Search for the cell housing the specified text and yield its [x, y] center coordinate. 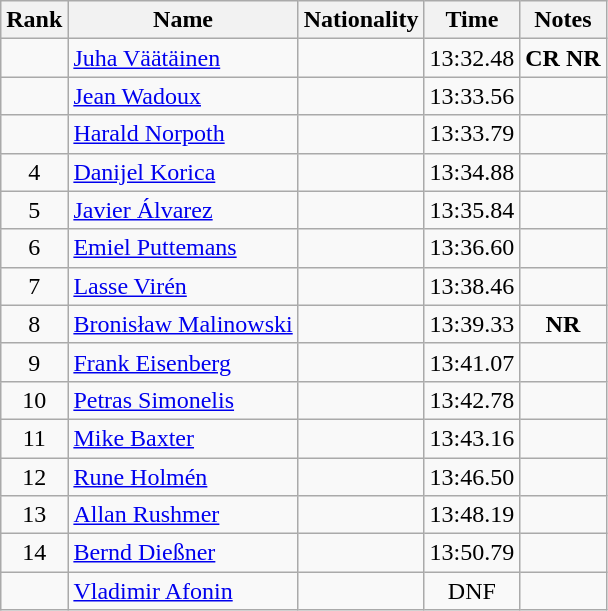
13:34.88 [472, 172]
Notes [563, 20]
13:36.60 [472, 248]
Nationality [361, 20]
11 [34, 438]
Danijel Korica [183, 172]
13:48.19 [472, 515]
Bronisław Malinowski [183, 324]
10 [34, 400]
13 [34, 515]
13:35.84 [472, 210]
13:43.16 [472, 438]
Javier Álvarez [183, 210]
13:39.33 [472, 324]
CR NR [563, 58]
Emiel Puttemans [183, 248]
Vladimir Afonin [183, 591]
7 [34, 286]
DNF [472, 591]
Harald Norpoth [183, 134]
13:33.79 [472, 134]
Frank Eisenberg [183, 362]
Rank [34, 20]
Jean Wadoux [183, 96]
12 [34, 477]
13:32.48 [472, 58]
Lasse Virén [183, 286]
4 [34, 172]
Bernd Dießner [183, 553]
Rune Holmén [183, 477]
NR [563, 324]
Petras Simonelis [183, 400]
6 [34, 248]
Juha Väätäinen [183, 58]
13:38.46 [472, 286]
9 [34, 362]
Mike Baxter [183, 438]
Time [472, 20]
5 [34, 210]
13:46.50 [472, 477]
13:41.07 [472, 362]
13:50.79 [472, 553]
13:33.56 [472, 96]
14 [34, 553]
13:42.78 [472, 400]
Name [183, 20]
Allan Rushmer [183, 515]
8 [34, 324]
